Detect which cell encompasses the target text, then output its (X, Y) center coordinate. 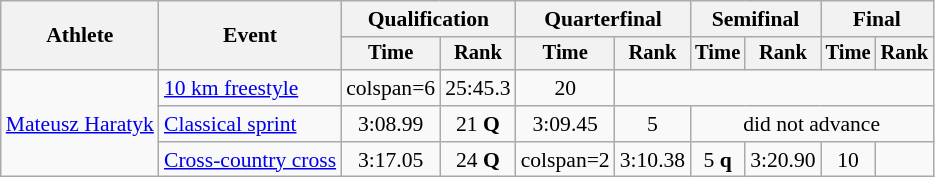
3:08.99 (390, 124)
Event (250, 36)
Athlete (80, 36)
Quarterfinal (604, 19)
3:09.45 (566, 124)
Classical sprint (250, 124)
colspan=6 (390, 88)
did not advance (812, 124)
Qualification (428, 19)
20 (566, 88)
10 km freestyle (250, 88)
5 (652, 124)
Mateusz Haratyk (80, 124)
Final (877, 19)
Semifinal (755, 19)
25:45.3 (478, 88)
21 Q (478, 124)
